Capture the cell that displays the provided text and extract its [x, y] central coordinate. 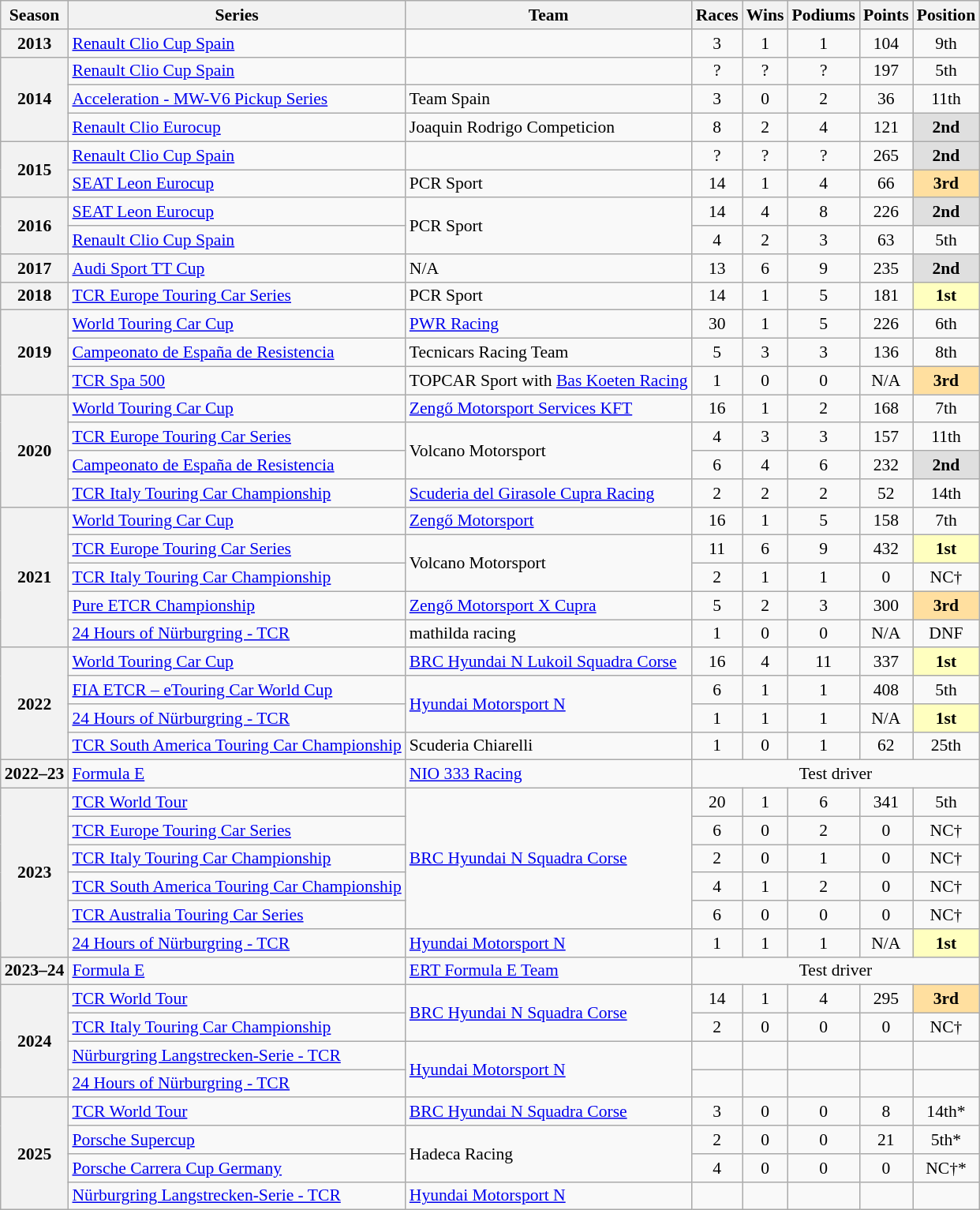
TCR Australia Touring Car Series [237, 915]
Pure ETCR Championship [237, 605]
181 [886, 296]
Season [35, 15]
2016 [35, 226]
NC†* [946, 1168]
Series [237, 15]
TOPCAR Sport with Bas Koeten Racing [549, 380]
14th [946, 493]
Tecnicars Racing Team [549, 353]
157 [886, 437]
2020 [35, 451]
Races [717, 15]
Renault Clio Eurocup [237, 128]
2022–23 [35, 774]
PWR Racing [549, 324]
Zengő Motorsport X Cupra [549, 605]
265 [886, 155]
Zengő Motorsport Services KFT [549, 409]
121 [886, 128]
Hadeca Racing [549, 1154]
104 [886, 43]
14th* [946, 1112]
9th [946, 43]
408 [886, 690]
63 [886, 240]
8th [946, 353]
2013 [35, 43]
13 [717, 268]
36 [886, 99]
168 [886, 409]
Porsche Carrera Cup Germany [237, 1168]
Scuderia Chiarelli [549, 746]
295 [886, 999]
2022 [35, 704]
FIA ETCR – eTouring Car World Cup [237, 690]
ERT Formula E Team [549, 971]
2021 [35, 577]
2019 [35, 352]
2015 [35, 169]
2018 [35, 296]
NIO 333 Racing [549, 774]
232 [886, 465]
5th* [946, 1140]
197 [886, 71]
mathilda racing [549, 634]
300 [886, 605]
2023 [35, 873]
158 [886, 521]
Podiums [824, 15]
2014 [35, 99]
Joaquin Rodrigo Competicion [549, 128]
Porsche Supercup [237, 1140]
432 [886, 549]
Scuderia del Girasole Cupra Racing [549, 493]
TCR Spa 500 [237, 380]
Team [549, 15]
337 [886, 662]
Acceleration - MW-V6 Pickup Series [237, 99]
25th [946, 746]
21 [886, 1140]
Zengő Motorsport [549, 521]
Wins [765, 15]
6th [946, 324]
Points [886, 15]
52 [886, 493]
235 [886, 268]
Audi Sport TT Cup [237, 268]
Position [946, 15]
20 [717, 803]
30 [717, 324]
2025 [35, 1154]
2024 [35, 1041]
341 [886, 803]
136 [886, 353]
BRC Hyundai N Lukoil Squadra Corse [549, 662]
Team Spain [549, 99]
2017 [35, 268]
2023–24 [35, 971]
DNF [946, 634]
62 [886, 746]
66 [886, 184]
